Determine the [x, y] coordinate at the center of the cell enclosing the given text.  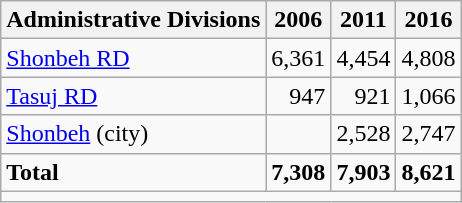
7,308 [298, 172]
2011 [364, 20]
921 [364, 96]
7,903 [364, 172]
Shonbeh (city) [134, 134]
2006 [298, 20]
Tasuj RD [134, 96]
4,454 [364, 58]
2,528 [364, 134]
1,066 [428, 96]
6,361 [298, 58]
947 [298, 96]
8,621 [428, 172]
4,808 [428, 58]
Shonbeh RD [134, 58]
Administrative Divisions [134, 20]
2016 [428, 20]
2,747 [428, 134]
Total [134, 172]
